Extract the [X, Y] coordinate from the center of the cell holding the provided text.  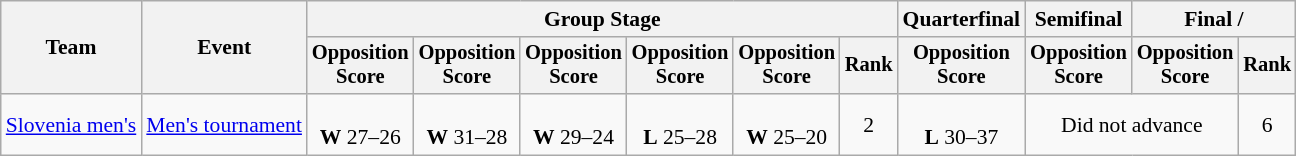
Did not advance [1132, 124]
Quarterfinal [962, 19]
L 25–28 [680, 124]
L 30–37 [962, 124]
W 31–28 [468, 124]
Team [72, 48]
Semifinal [1078, 19]
Final / [1214, 19]
2 [869, 124]
W 27–26 [360, 124]
Event [224, 48]
Group Stage [602, 19]
6 [1267, 124]
Slovenia men's [72, 124]
Men's tournament [224, 124]
W 25–20 [786, 124]
W 29–24 [574, 124]
